Locate the cell with the specified text and output its (x, y) center coordinate. 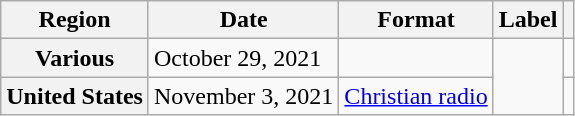
October 29, 2021 (243, 58)
Date (243, 20)
Format (416, 20)
Christian radio (416, 96)
November 3, 2021 (243, 96)
Various (75, 58)
Region (75, 20)
Label (528, 20)
United States (75, 96)
